Identify which cell holds the provided text, then report its (x, y) central coordinate. 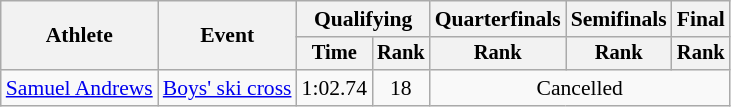
Samuel Andrews (80, 88)
Quarterfinals (498, 19)
Event (228, 36)
Qualifying (364, 19)
Cancelled (580, 88)
Final (701, 19)
Athlete (80, 36)
18 (401, 88)
1:02.74 (334, 88)
Boys' ski cross (228, 88)
Time (334, 54)
Semifinals (619, 19)
